Pinpoint the cell where the given text exists, returning its [X, Y] midpoint coordinate. 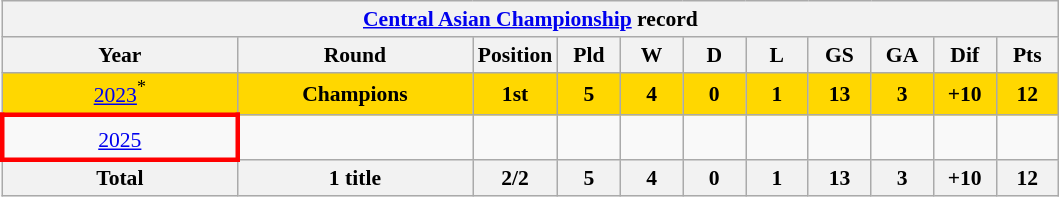
1st [514, 94]
1 title [354, 178]
Total [120, 178]
Pts [1028, 55]
GA [902, 55]
L [778, 55]
Dif [964, 55]
GS [840, 55]
Central Asian Championship record [530, 19]
2025 [120, 137]
Round [354, 55]
2/2 [514, 178]
Pld [590, 55]
D [714, 55]
Champions [354, 94]
W [652, 55]
Year [120, 55]
2023* [120, 94]
Position [514, 55]
